From the cell containing the given text, extract its center point as [x, y] coordinate. 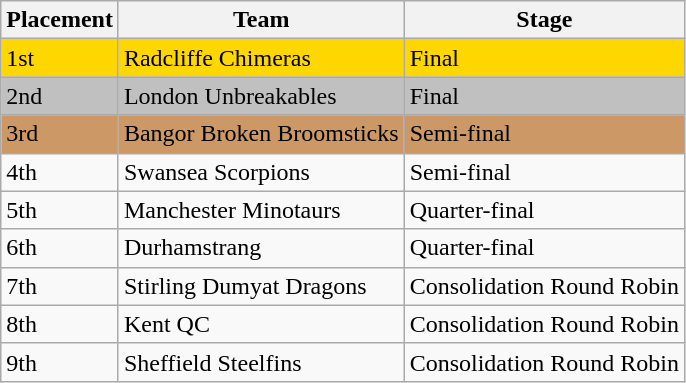
Kent QC [261, 324]
London Unbreakables [261, 96]
Manchester Minotaurs [261, 210]
3rd [60, 134]
Team [261, 20]
Placement [60, 20]
Sheffield Steelfins [261, 362]
8th [60, 324]
Stirling Dumyat Dragons [261, 286]
9th [60, 362]
6th [60, 248]
Durhamstrang [261, 248]
Swansea Scorpions [261, 172]
5th [60, 210]
Bangor Broken Broomsticks [261, 134]
1st [60, 58]
Radcliffe Chimeras [261, 58]
Stage [544, 20]
2nd [60, 96]
7th [60, 286]
4th [60, 172]
